Output the (x, y) coordinate of the center of the cell containing the given text.  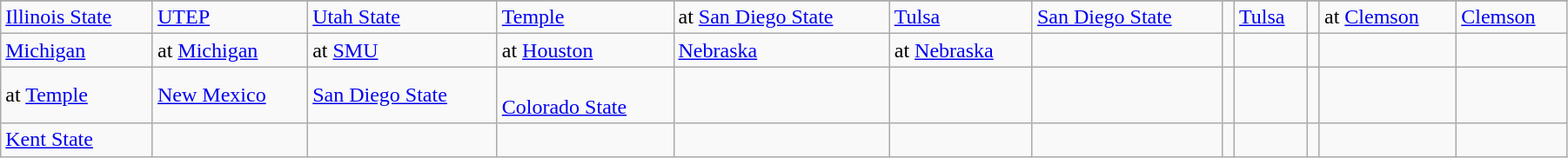
at SMU (403, 50)
Illinois State (77, 17)
at Clemson (1387, 17)
Utah State (403, 17)
at Temple (77, 95)
at Nebraska (961, 50)
Clemson (1512, 17)
UTEP (230, 17)
Nebraska (781, 50)
at San Diego State (781, 17)
Temple (585, 17)
Colorado State (585, 95)
Kent State (77, 140)
Michigan (77, 50)
New Mexico (230, 95)
at Houston (585, 50)
at Michigan (230, 50)
